Determine the [X, Y] coordinate at the center of the cell enclosing the given text.  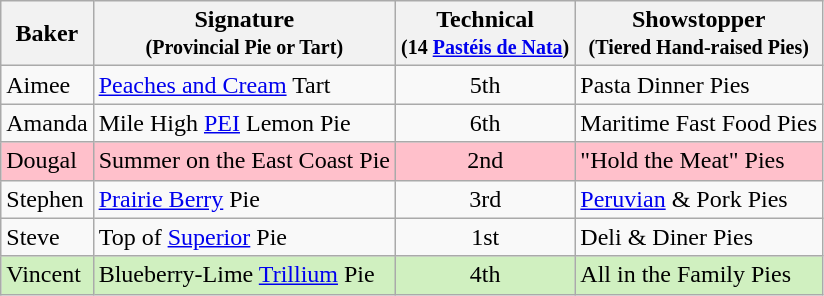
Baker [47, 34]
Pasta Dinner Pies [699, 85]
Top of Superior Pie [244, 237]
Amanda [47, 123]
1st [484, 237]
5th [484, 85]
2nd [484, 161]
"Hold the Meat" Pies [699, 161]
Vincent [47, 275]
All in the Family Pies [699, 275]
3rd [484, 199]
Blueberry-Lime Trillium Pie [244, 275]
Dougal [47, 161]
Technical(14 Pastéis de Nata) [484, 34]
6th [484, 123]
Showstopper(Tiered Hand-raised Pies) [699, 34]
Deli & Diner Pies [699, 237]
Peaches and Cream Tart [244, 85]
Summer on the East Coast Pie [244, 161]
Stephen [47, 199]
Mile High PEI Lemon Pie [244, 123]
Maritime Fast Food Pies [699, 123]
Prairie Berry Pie [244, 199]
4th [484, 275]
Aimee [47, 85]
Peruvian & Pork Pies [699, 199]
Signature(Provincial Pie or Tart) [244, 34]
Steve [47, 237]
